For the text-containing cell, return its midpoint in (X, Y) coordinate format. 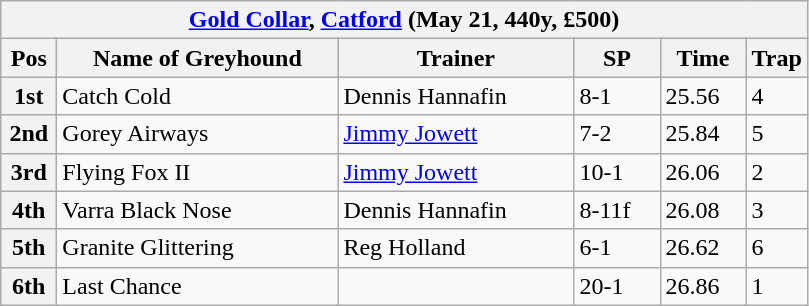
SP (617, 58)
25.56 (703, 96)
Trainer (456, 58)
26.62 (703, 248)
25.84 (703, 134)
5 (776, 134)
3 (776, 210)
Varra Black Nose (198, 210)
26.06 (703, 172)
Trap (776, 58)
7-2 (617, 134)
6-1 (617, 248)
8-11f (617, 210)
20-1 (617, 286)
4 (776, 96)
1st (29, 96)
3rd (29, 172)
Gorey Airways (198, 134)
Flying Fox II (198, 172)
Name of Greyhound (198, 58)
Granite Glittering (198, 248)
8-1 (617, 96)
6th (29, 286)
26.86 (703, 286)
2nd (29, 134)
Pos (29, 58)
Catch Cold (198, 96)
5th (29, 248)
Gold Collar, Catford (May 21, 440y, £500) (404, 20)
Last Chance (198, 286)
4th (29, 210)
6 (776, 248)
2 (776, 172)
26.08 (703, 210)
Reg Holland (456, 248)
1 (776, 286)
10-1 (617, 172)
Time (703, 58)
